For the text-containing cell, return its midpoint in [X, Y] coordinate format. 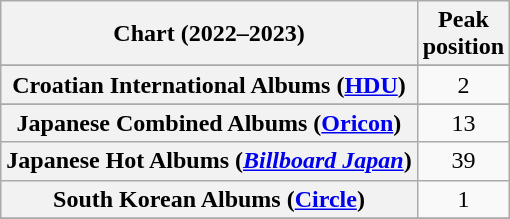
13 [463, 123]
2 [463, 85]
Japanese Combined Albums (Oricon) [209, 123]
Japanese Hot Albums (Billboard Japan) [209, 161]
Peakposition [463, 34]
1 [463, 199]
Chart (2022–2023) [209, 34]
Croatian International Albums (HDU) [209, 85]
South Korean Albums (Circle) [209, 199]
39 [463, 161]
